Find where the given text appears and provide that cell's center as [X, Y] coordinate. 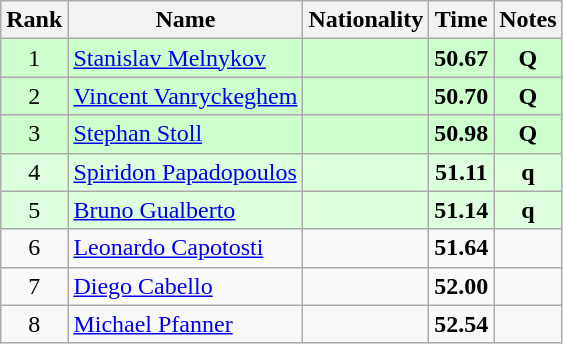
51.14 [462, 210]
50.67 [462, 58]
Stephan Stoll [186, 134]
4 [34, 172]
51.11 [462, 172]
Rank [34, 20]
5 [34, 210]
Diego Cabello [186, 286]
Michael Pfanner [186, 324]
2 [34, 96]
Vincent Vanryckeghem [186, 96]
Spiridon Papadopoulos [186, 172]
Notes [528, 20]
6 [34, 248]
3 [34, 134]
52.54 [462, 324]
Nationality [366, 20]
8 [34, 324]
50.70 [462, 96]
7 [34, 286]
1 [34, 58]
51.64 [462, 248]
Stanislav Melnykov [186, 58]
Time [462, 20]
50.98 [462, 134]
Bruno Gualberto [186, 210]
Name [186, 20]
52.00 [462, 286]
Leonardo Capotosti [186, 248]
